Identify which cell holds the provided text, then report its [x, y] central coordinate. 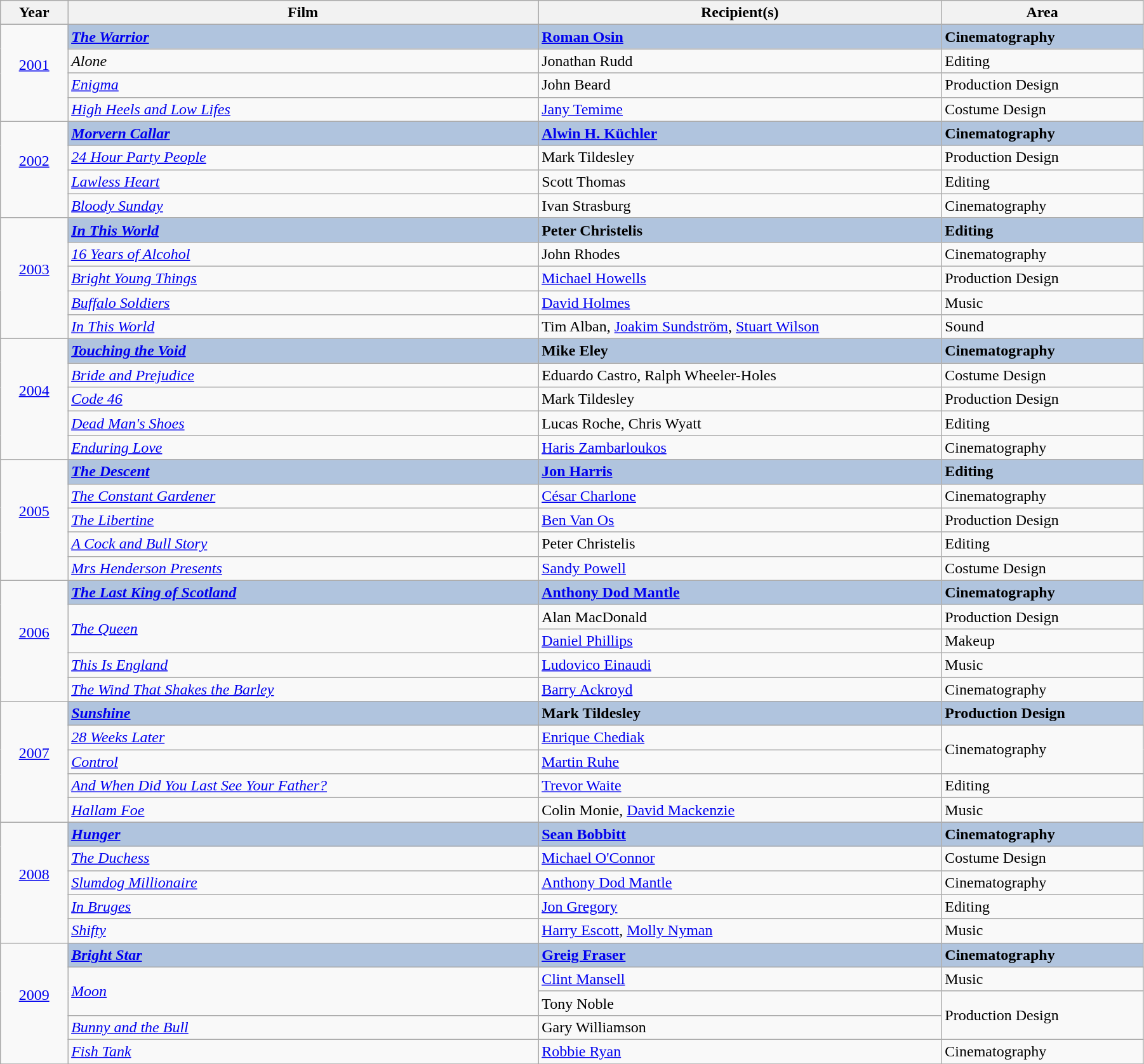
Code 46 [303, 399]
Gary Williamson [740, 1027]
Makeup [1042, 641]
Year [34, 13]
Martin Ruhe [740, 762]
2003 [34, 278]
Sean Bobbitt [740, 834]
Slumdog Millionaire [303, 882]
John Rhodes [740, 254]
Robbie Ryan [740, 1051]
John Beard [740, 85]
2001 [34, 73]
Alan MacDonald [740, 616]
Morvern Callar [303, 133]
2006 [34, 641]
Colin Monie, David Mackenzie [740, 810]
Ben Van Os [740, 520]
Film [303, 13]
Scott Thomas [740, 182]
Area [1042, 13]
Sound [1042, 327]
Bright Young Things [303, 278]
Alwin H. Küchler [740, 133]
Roman Osin [740, 37]
Mrs Henderson Presents [303, 568]
Fish Tank [303, 1051]
Harry Escott, Molly Nyman [740, 931]
Enigma [303, 85]
This Is England [303, 665]
In Bruges [303, 907]
Enrique Chediak [740, 738]
Ivan Strasburg [740, 206]
Daniel Phillips [740, 641]
28 Weeks Later [303, 738]
Michael O'Connor [740, 858]
Enduring Love [303, 448]
Lucas Roche, Chris Wyatt [740, 423]
2002 [34, 170]
Jon Harris [740, 472]
The Warrior [303, 37]
Hunger [303, 834]
And When Did You Last See Your Father? [303, 786]
The Wind That Shakes the Barley [303, 689]
Touching the Void [303, 351]
The Queen [303, 628]
Sandy Powell [740, 568]
The Constant Gardener [303, 496]
16 Years of Alcohol [303, 254]
High Heels and Low Lifes [303, 109]
Recipient(s) [740, 13]
Buffalo Soldiers [303, 303]
Bride and Prejudice [303, 375]
Mike Eley [740, 351]
The Libertine [303, 520]
César Charlone [740, 496]
A Cock and Bull Story [303, 544]
Dead Man's Shoes [303, 423]
Lawless Heart [303, 182]
Trevor Waite [740, 786]
Bloody Sunday [303, 206]
Control [303, 762]
Moon [303, 991]
Haris Zambarloukos [740, 448]
David Holmes [740, 303]
Tim Alban, Joakim Sundström, Stuart Wilson [740, 327]
Sunshine [303, 714]
2009 [34, 1003]
2005 [34, 520]
Tony Noble [740, 1003]
Greig Fraser [740, 955]
Jany Temime [740, 109]
Eduardo Castro, Ralph Wheeler-Holes [740, 375]
2008 [34, 882]
The Descent [303, 472]
Shifty [303, 931]
Ludovico Einaudi [740, 665]
Michael Howells [740, 278]
The Last King of Scotland [303, 592]
Barry Ackroyd [740, 689]
Jon Gregory [740, 907]
Alone [303, 61]
2004 [34, 399]
24 Hour Party People [303, 157]
Bright Star [303, 955]
2007 [34, 762]
Jonathan Rudd [740, 61]
Hallam Foe [303, 810]
Clint Mansell [740, 979]
The Duchess [303, 858]
Bunny and the Bull [303, 1027]
